Extract the (x, y) coordinate from the center of the cell holding the provided text.  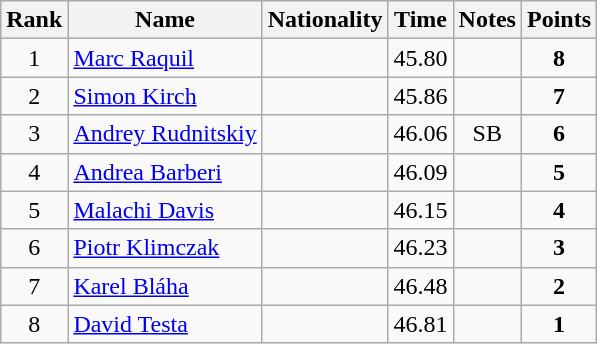
45.80 (420, 58)
Malachi Davis (165, 210)
Piotr Klimczak (165, 248)
45.86 (420, 96)
Marc Raquil (165, 58)
Karel Bláha (165, 286)
46.06 (420, 134)
Nationality (325, 20)
46.81 (420, 324)
Name (165, 20)
46.48 (420, 286)
Time (420, 20)
46.23 (420, 248)
46.09 (420, 172)
Rank (34, 20)
Simon Kirch (165, 96)
SB (487, 134)
David Testa (165, 324)
Notes (487, 20)
Points (558, 20)
46.15 (420, 210)
Andrea Barberi (165, 172)
Andrey Rudnitskiy (165, 134)
